Capture the cell that displays the provided text and extract its [X, Y] central coordinate. 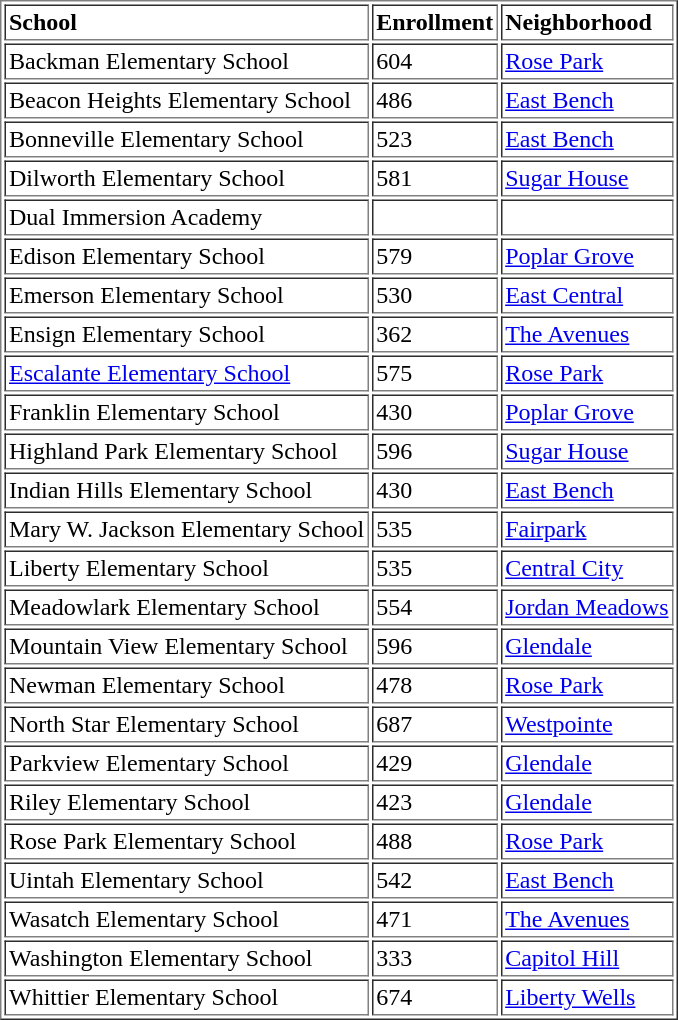
Meadowlark Elementary School [186, 608]
Bonneville Elementary School [186, 140]
486 [435, 100]
471 [435, 920]
Beacon Heights Elementary School [186, 100]
423 [435, 802]
478 [435, 686]
Parkview Elementary School [186, 764]
Dual Immersion Academy [186, 218]
Fairpark [587, 530]
Emerson Elementary School [186, 296]
Mary W. Jackson Elementary School [186, 530]
333 [435, 958]
Capitol Hill [587, 958]
Westpointe [587, 724]
Mountain View Elementary School [186, 646]
488 [435, 842]
604 [435, 62]
Highland Park Elementary School [186, 452]
Washington Elementary School [186, 958]
Indian Hills Elementary School [186, 490]
East Central [587, 296]
Backman Elementary School [186, 62]
530 [435, 296]
Liberty Wells [587, 998]
Wasatch Elementary School [186, 920]
School [186, 22]
575 [435, 374]
523 [435, 140]
Neighborhood [587, 22]
Uintah Elementary School [186, 880]
Dilworth Elementary School [186, 178]
Edison Elementary School [186, 256]
Riley Elementary School [186, 802]
Newman Elementary School [186, 686]
Ensign Elementary School [186, 334]
687 [435, 724]
Franklin Elementary School [186, 412]
542 [435, 880]
Whittier Elementary School [186, 998]
North Star Elementary School [186, 724]
362 [435, 334]
Escalante Elementary School [186, 374]
579 [435, 256]
674 [435, 998]
Rose Park Elementary School [186, 842]
429 [435, 764]
Central City [587, 568]
581 [435, 178]
Liberty Elementary School [186, 568]
554 [435, 608]
Enrollment [435, 22]
Jordan Meadows [587, 608]
